Provide the (X, Y) coordinate of the cell's center where the given text is located.  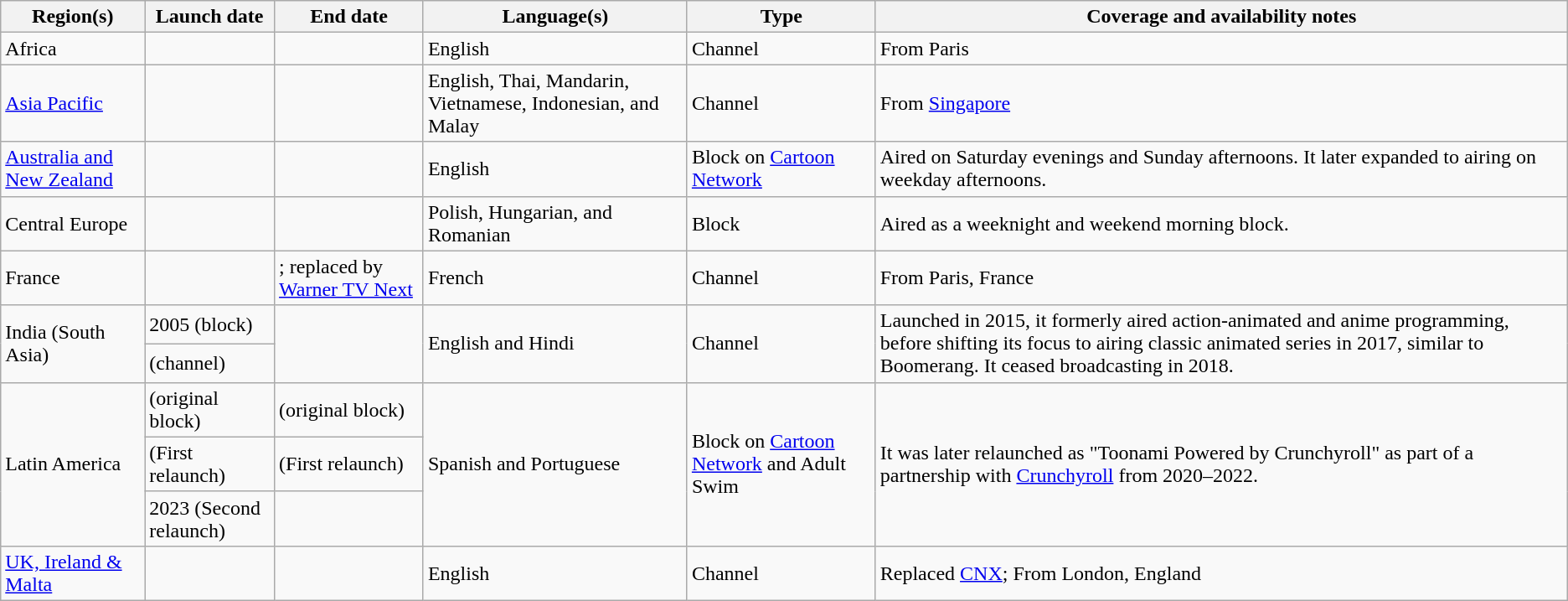
Language(s) (554, 17)
English, Thai, Mandarin, Vietnamese, Indonesian, and Malay (554, 103)
Latin America (73, 464)
Central Europe (73, 223)
English and Hindi (554, 344)
Block on Cartoon Network and Adult Swim (781, 464)
Aired as a weeknight and weekend morning block. (1221, 223)
It was later relaunched as "Toonami Powered by Crunchyroll" as part of a partnership with Crunchyroll from 2020–2022. (1221, 464)
India (South Asia) (73, 344)
French (554, 278)
France (73, 278)
Type (781, 17)
Coverage and availability notes (1221, 17)
Asia Pacific (73, 103)
Region(s) (73, 17)
Replaced CNX; From London, England (1221, 573)
Block (781, 223)
Polish, Hungarian, and Romanian (554, 223)
Africa (73, 49)
2023 (Second relaunch) (209, 518)
Block on Cartoon Network (781, 169)
2005 (block) (209, 324)
End date (349, 17)
From Paris, France (1221, 278)
; replaced by Warner TV Next (349, 278)
(channel) (209, 363)
From Paris (1221, 49)
Aired on Saturday evenings and Sunday afternoons. It later expanded to airing on weekday afternoons. (1221, 169)
From Singapore (1221, 103)
Launch date (209, 17)
Spanish and Portuguese (554, 464)
UK, Ireland & Malta (73, 573)
Australia and New Zealand (73, 169)
